Output the [x, y] coordinate of the center of the cell containing the given text.  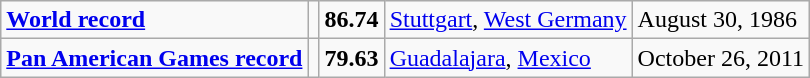
79.63 [352, 58]
Pan American Games record [154, 58]
86.74 [352, 20]
August 30, 1986 [720, 20]
Stuttgart, West Germany [508, 20]
World record [154, 20]
October 26, 2011 [720, 58]
Guadalajara, Mexico [508, 58]
